For the text-containing cell, return its midpoint in (x, y) coordinate format. 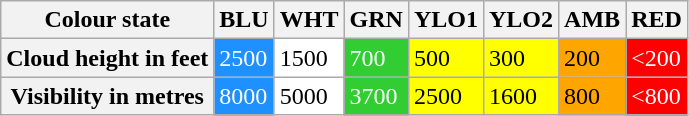
GRN (376, 20)
300 (520, 58)
<200 (657, 58)
700 (376, 58)
Visibility in metres (108, 96)
500 (446, 58)
1500 (309, 58)
RED (657, 20)
YLO1 (446, 20)
WHT (309, 20)
8000 (244, 96)
200 (592, 58)
Colour state (108, 20)
<800 (657, 96)
800 (592, 96)
5000 (309, 96)
Cloud height in feet (108, 58)
1600 (520, 96)
BLU (244, 20)
AMB (592, 20)
3700 (376, 96)
YLO2 (520, 20)
